Pinpoint the cell where the given text exists, returning its (x, y) midpoint coordinate. 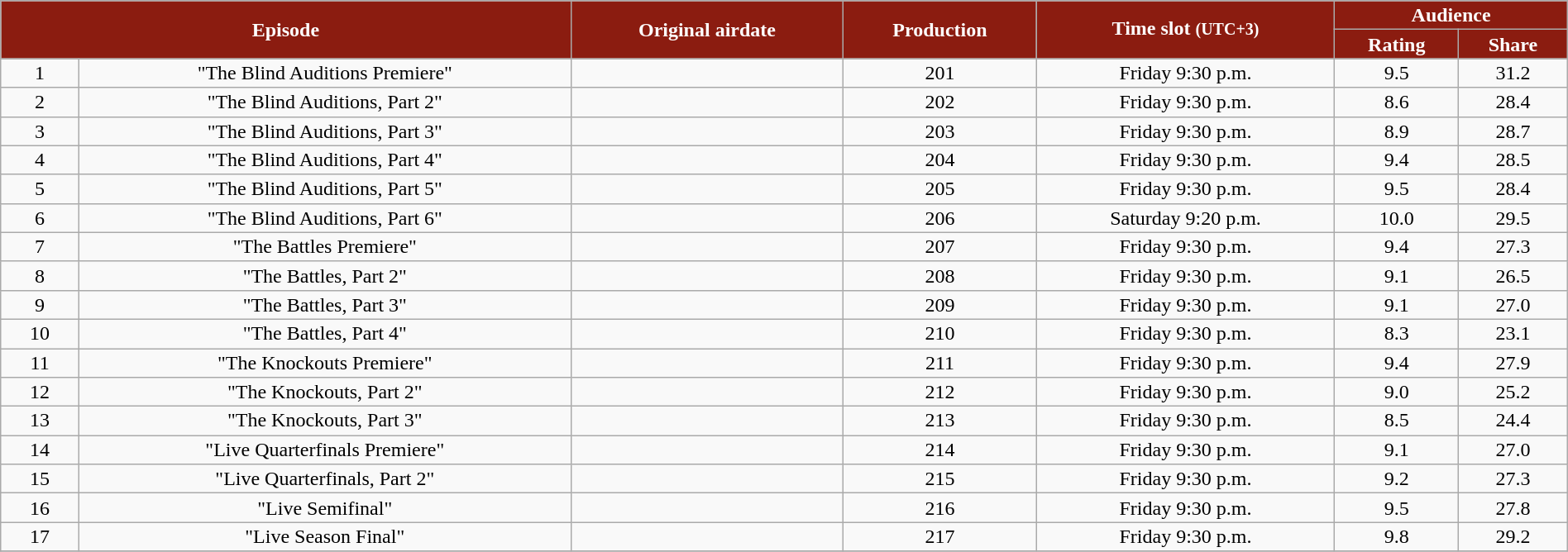
"The Blind Auditions, Part 5" (324, 188)
203 (939, 131)
27.9 (1513, 364)
"The Blind Auditions, Part 2" (324, 102)
29.2 (1513, 537)
8.5 (1397, 421)
207 (939, 246)
28.7 (1513, 131)
7 (40, 246)
28.5 (1513, 160)
"Live Quarterfinals Premiere" (324, 450)
15 (40, 479)
"The Blind Auditions Premiere" (324, 73)
210 (939, 334)
27.8 (1513, 507)
212 (939, 392)
9.0 (1397, 392)
205 (939, 188)
204 (939, 160)
Production (939, 30)
208 (939, 276)
26.5 (1513, 276)
17 (40, 537)
6 (40, 218)
216 (939, 507)
8.9 (1397, 131)
211 (939, 364)
16 (40, 507)
10.0 (1397, 218)
"The Knockouts, Part 3" (324, 421)
Saturday 9:20 p.m. (1186, 218)
206 (939, 218)
8.6 (1397, 102)
Audience (1451, 15)
Time slot (UTC+3) (1186, 30)
2 (40, 102)
1 (40, 73)
214 (939, 450)
217 (939, 537)
10 (40, 334)
"The Knockouts Premiere" (324, 364)
29.5 (1513, 218)
23.1 (1513, 334)
14 (40, 450)
213 (939, 421)
"The Battles, Part 4" (324, 334)
8 (40, 276)
12 (40, 392)
202 (939, 102)
8.3 (1397, 334)
13 (40, 421)
"Live Semifinal" (324, 507)
9.2 (1397, 479)
215 (939, 479)
Episode (286, 30)
Share (1513, 45)
4 (40, 160)
201 (939, 73)
"The Battles, Part 2" (324, 276)
"The Blind Auditions, Part 3" (324, 131)
"The Battles, Part 3" (324, 304)
"The Battles Premiere" (324, 246)
209 (939, 304)
5 (40, 188)
Original airdate (707, 30)
"The Knockouts, Part 2" (324, 392)
Rating (1397, 45)
"The Blind Auditions, Part 6" (324, 218)
"Live Season Final" (324, 537)
31.2 (1513, 73)
"The Blind Auditions, Part 4" (324, 160)
9 (40, 304)
"Live Quarterfinals, Part 2" (324, 479)
9.8 (1397, 537)
24.4 (1513, 421)
25.2 (1513, 392)
3 (40, 131)
11 (40, 364)
